For the text-containing cell, return its midpoint in (X, Y) coordinate format. 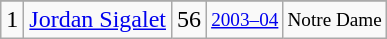
56 (190, 20)
Jordan Sigalet (98, 20)
Notre Dame (335, 20)
1 (12, 20)
2003–04 (245, 20)
